Determine the [x, y] coordinate at the center of the cell enclosing the given text.  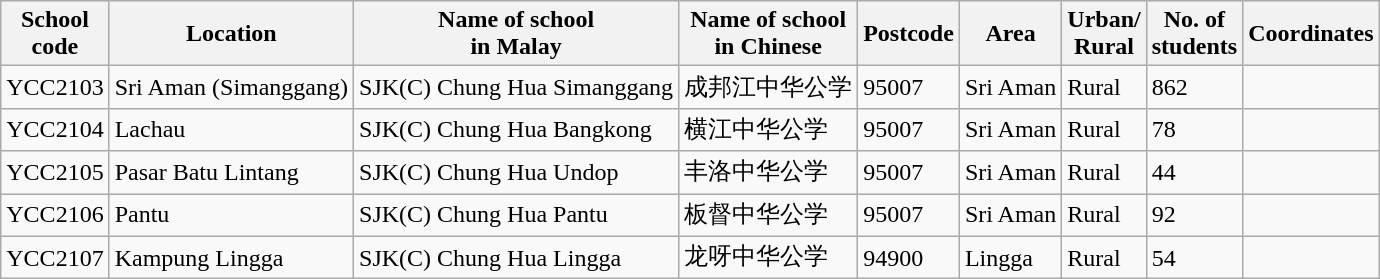
YCC2103 [55, 88]
Location [231, 34]
Pantu [231, 216]
Schoolcode [55, 34]
SJK(C) Chung Hua Lingga [516, 258]
44 [1194, 172]
Lachau [231, 130]
成邦江中华公学 [768, 88]
Area [1010, 34]
YCC2104 [55, 130]
丰洛中华公学 [768, 172]
54 [1194, 258]
板督中华公学 [768, 216]
YCC2105 [55, 172]
Coordinates [1311, 34]
SJK(C) Chung Hua Simanggang [516, 88]
Name of schoolin Chinese [768, 34]
SJK(C) Chung Hua Undop [516, 172]
78 [1194, 130]
Sri Aman (Simanggang) [231, 88]
Lingga [1010, 258]
Kampung Lingga [231, 258]
Postcode [909, 34]
92 [1194, 216]
94900 [909, 258]
Name of schoolin Malay [516, 34]
SJK(C) Chung Hua Pantu [516, 216]
Urban/Rural [1104, 34]
龙呀中华公学 [768, 258]
YCC2106 [55, 216]
YCC2107 [55, 258]
SJK(C) Chung Hua Bangkong [516, 130]
Pasar Batu Lintang [231, 172]
横江中华公学 [768, 130]
No. ofstudents [1194, 34]
862 [1194, 88]
